From the cell containing the given text, extract its center point as [x, y] coordinate. 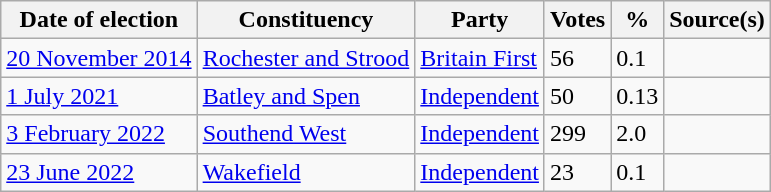
0.13 [638, 96]
Date of election [99, 20]
Votes [577, 20]
2.0 [638, 134]
Batley and Spen [306, 96]
Party [480, 20]
56 [577, 58]
Britain First [480, 58]
20 November 2014 [99, 58]
Constituency [306, 20]
Source(s) [718, 20]
% [638, 20]
3 February 2022 [99, 134]
Southend West [306, 134]
23 [577, 172]
299 [577, 134]
23 June 2022 [99, 172]
Rochester and Strood [306, 58]
1 July 2021 [99, 96]
Wakefield [306, 172]
50 [577, 96]
